Detect which cell encompasses the target text, then output its (x, y) center coordinate. 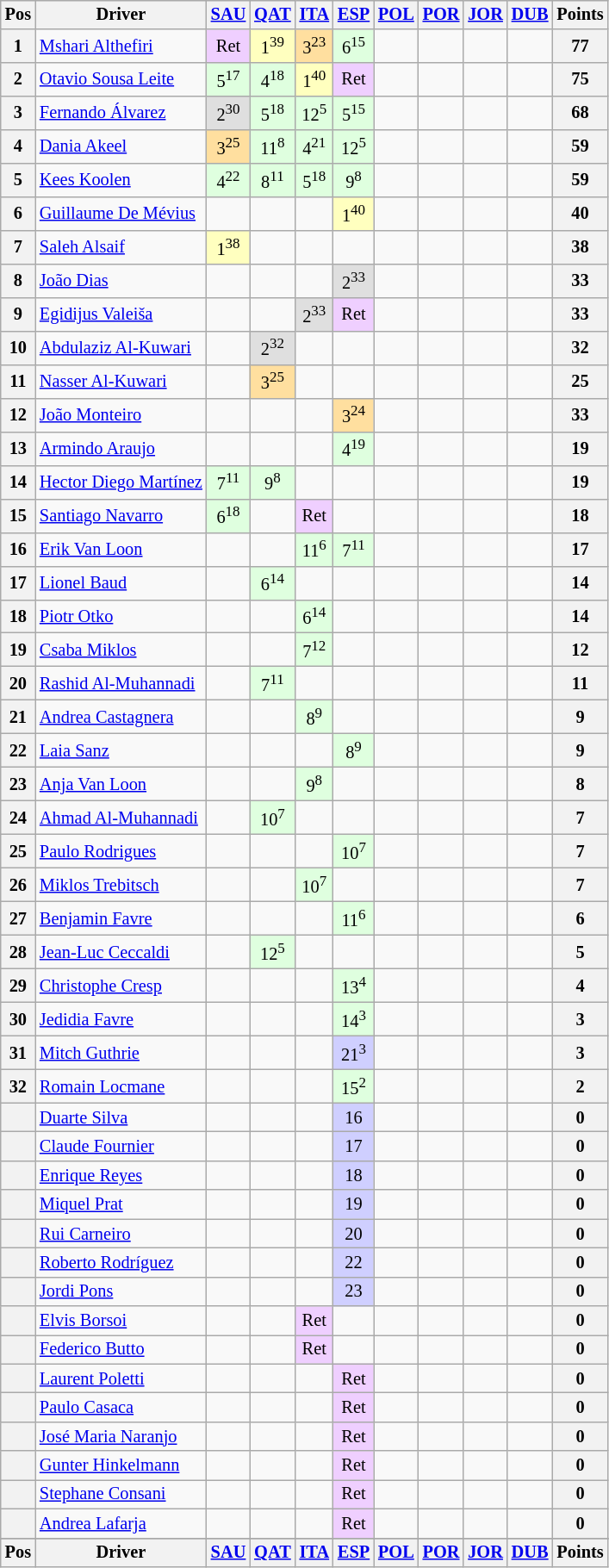
João Monteiro (121, 415)
118 (272, 146)
230 (228, 114)
Gunter Hinkelmann (121, 1465)
Nasser Al-Kuwari (121, 381)
Jean-Luc Ceccaldi (121, 953)
Piotr Otko (121, 617)
324 (353, 415)
Armindo Araujo (121, 448)
24 (18, 818)
Andrea Castagnera (121, 717)
1 (18, 47)
Duarte Silva (121, 1117)
Claude Fournier (121, 1147)
Enrique Reyes (121, 1176)
Mshari Althefiri (121, 47)
Dania Akeel (121, 146)
Laurent Poletti (121, 1378)
João Dias (121, 281)
21 (18, 717)
Otavio Sousa Leite (121, 79)
Paulo Rodrigues (121, 851)
Rashid Al-Muhannadi (121, 684)
68 (580, 114)
Ahmad Al-Muhannadi (121, 818)
28 (18, 953)
419 (353, 448)
517 (228, 79)
618 (228, 515)
Anja Van Loon (121, 784)
811 (272, 181)
Andrea Lafarja (121, 1523)
Paulo Casaca (121, 1408)
Roberto Rodríguez (121, 1263)
213 (353, 1053)
Erik Van Loon (121, 550)
Jedidia Favre (121, 1018)
422 (228, 181)
Stephane Consani (121, 1495)
143 (353, 1018)
10 (18, 348)
232 (272, 348)
134 (353, 986)
421 (314, 146)
Hector Diego Martínez (121, 482)
38 (580, 248)
Jordi Pons (121, 1291)
13 (18, 448)
Benjamin Favre (121, 918)
138 (228, 248)
Laia Sanz (121, 751)
26 (18, 886)
15 (18, 515)
Csaba Miklos (121, 650)
Miquel Prat (121, 1204)
Lionel Baud (121, 582)
139 (272, 47)
Egidijus Valeiša (121, 314)
Christophe Cresp (121, 986)
Santiago Navarro (121, 515)
Mitch Guthrie (121, 1053)
27 (18, 918)
Fernando Álvarez (121, 114)
152 (353, 1086)
Rui Carneiro (121, 1234)
Romain Locmane (121, 1086)
30 (18, 1018)
Guillaume De Mévius (121, 214)
515 (353, 114)
31 (18, 1053)
Kees Koolen (121, 181)
712 (314, 650)
418 (272, 79)
Abdulaziz Al-Kuwari (121, 348)
Elvis Borsoi (121, 1321)
40 (580, 214)
77 (580, 47)
29 (18, 986)
José Maria Naranjo (121, 1437)
615 (353, 47)
323 (314, 47)
75 (580, 79)
Federico Butto (121, 1350)
Saleh Alsaif (121, 248)
Miklos Trebitsch (121, 886)
